From the cell containing the given text, extract its center point as [x, y] coordinate. 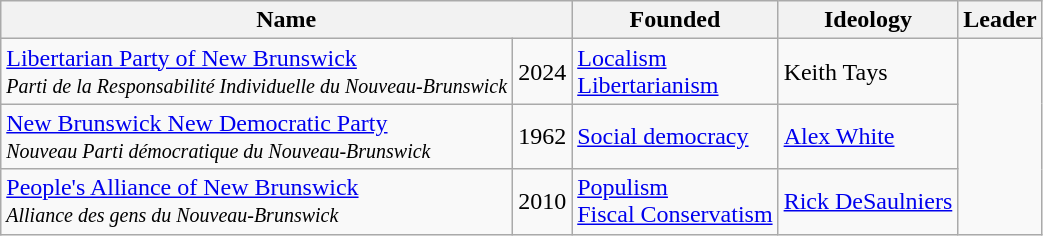
Ideology [868, 20]
2010 [542, 202]
Keith Tays [868, 72]
Libertarian Party of New BrunswickParti de la Responsabilité Individuelle du Nouveau-Brunswick [257, 72]
PopulismFiscal Conservatism [675, 202]
Leader [1000, 20]
Founded [675, 20]
New Brunswick New Democratic PartyNouveau Parti démocratique du Nouveau-Brunswick [257, 136]
1962 [542, 136]
2024 [542, 72]
Rick DeSaulniers [868, 202]
Name [286, 20]
Alex White [868, 136]
Social democracy [675, 136]
LocalismLibertarianism [675, 72]
People's Alliance of New BrunswickAlliance des gens du Nouveau-Brunswick [257, 202]
